Find where the given text appears and provide that cell's center as (X, Y) coordinate. 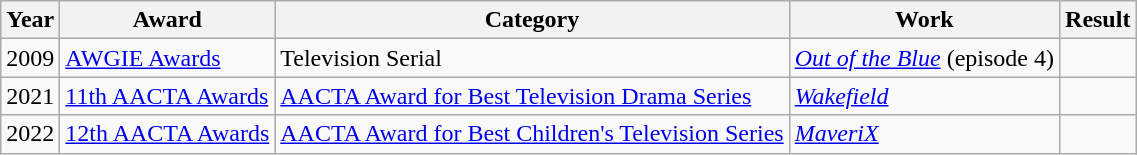
AWGIE Awards (168, 58)
Out of the Blue (episode 4) (924, 58)
11th AACTA Awards (168, 96)
Result (1098, 20)
2022 (30, 134)
Award (168, 20)
AACTA Award for Best Television Drama Series (532, 96)
Work (924, 20)
2021 (30, 96)
AACTA Award for Best Children's Television Series (532, 134)
Category (532, 20)
Year (30, 20)
Television Serial (532, 58)
2009 (30, 58)
MaveriX (924, 134)
Wakefield (924, 96)
12th AACTA Awards (168, 134)
